From the cell containing the given text, extract its center point as (x, y) coordinate. 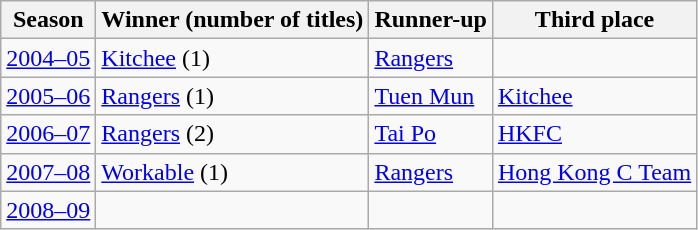
Third place (594, 20)
Season (48, 20)
2005–06 (48, 96)
Tai Po (431, 134)
Rangers (1) (232, 96)
Tuen Mun (431, 96)
Runner-up (431, 20)
Rangers (2) (232, 134)
Winner (number of titles) (232, 20)
Hong Kong C Team (594, 172)
2007–08 (48, 172)
Kitchee (594, 96)
2008–09 (48, 210)
HKFC (594, 134)
Kitchee (1) (232, 58)
2004–05 (48, 58)
2006–07 (48, 134)
Workable (1) (232, 172)
